Output the [x, y] coordinate of the center of the cell containing the given text.  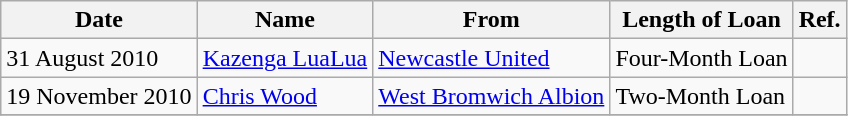
Two-Month Loan [702, 96]
From [492, 20]
Date [99, 20]
19 November 2010 [99, 96]
Kazenga LuaLua [285, 58]
Chris Wood [285, 96]
31 August 2010 [99, 58]
Newcastle United [492, 58]
Four-Month Loan [702, 58]
Name [285, 20]
Ref. [820, 20]
West Bromwich Albion [492, 96]
Length of Loan [702, 20]
